Pinpoint the cell where the given text exists, returning its [X, Y] midpoint coordinate. 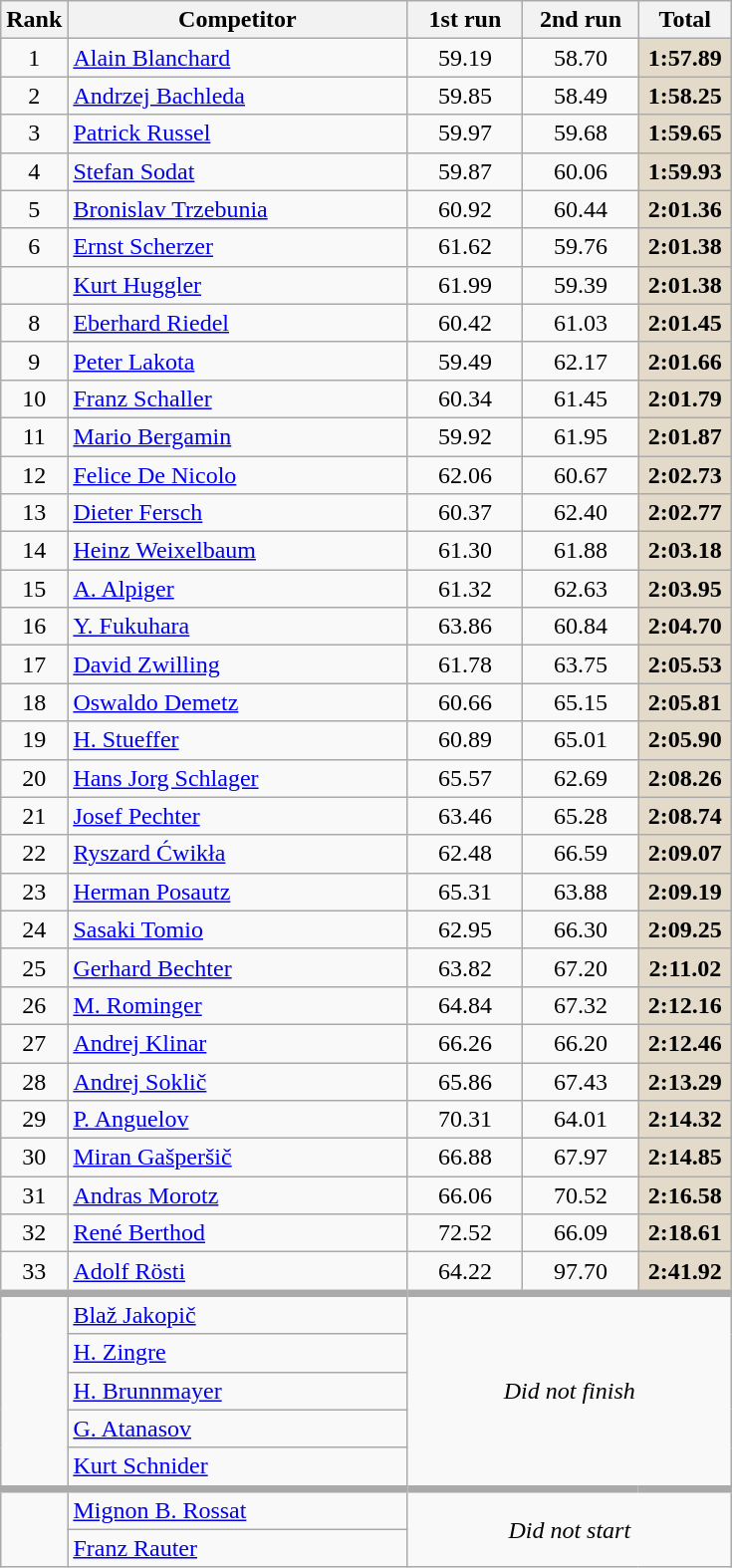
David Zwilling [237, 664]
Total [685, 20]
2:01.66 [685, 361]
Ernst Scherzer [237, 247]
Did not finish [570, 1391]
14 [34, 551]
61.88 [581, 551]
16 [34, 627]
63.82 [465, 967]
67.43 [581, 1081]
Peter Lakota [237, 361]
Franz Schaller [237, 398]
1:57.89 [685, 58]
Andrej Soklič [237, 1081]
26 [34, 1005]
H. Zingre [237, 1353]
Mario Bergamin [237, 436]
Y. Fukuhara [237, 627]
66.88 [465, 1158]
66.06 [465, 1195]
62.69 [581, 778]
Competitor [237, 20]
60.92 [465, 209]
65.15 [581, 702]
Sasaki Tomio [237, 929]
2:01.87 [685, 436]
1st run [465, 20]
61.03 [581, 323]
60.67 [581, 475]
62.17 [581, 361]
59.49 [465, 361]
2:12.46 [685, 1043]
66.09 [581, 1233]
25 [34, 967]
58.49 [581, 96]
61.62 [465, 247]
60.34 [465, 398]
19 [34, 740]
13 [34, 513]
66.20 [581, 1043]
67.20 [581, 967]
67.97 [581, 1158]
15 [34, 589]
3 [34, 133]
70.52 [581, 1195]
64.22 [465, 1273]
Andras Morotz [237, 1195]
Bronislav Trzebunia [237, 209]
72.52 [465, 1233]
2:11.02 [685, 967]
60.06 [581, 171]
Rank [34, 20]
59.92 [465, 436]
24 [34, 929]
Herman Posautz [237, 892]
Miran Gašperšič [237, 1158]
4 [34, 171]
Did not start [570, 1528]
59.87 [465, 171]
1:59.65 [685, 133]
2nd run [581, 20]
63.88 [581, 892]
67.32 [581, 1005]
Gerhard Bechter [237, 967]
28 [34, 1081]
1:59.93 [685, 171]
2:14.32 [685, 1120]
61.45 [581, 398]
23 [34, 892]
Oswaldo Demetz [237, 702]
Franz Rauter [237, 1548]
59.39 [581, 285]
32 [34, 1233]
2:12.16 [685, 1005]
70.31 [465, 1120]
65.86 [465, 1081]
65.01 [581, 740]
59.76 [581, 247]
Josef Pechter [237, 816]
61.95 [581, 436]
65.28 [581, 816]
97.70 [581, 1273]
H. Stueffer [237, 740]
60.84 [581, 627]
63.86 [465, 627]
59.19 [465, 58]
2:09.07 [685, 854]
11 [34, 436]
61.78 [465, 664]
60.37 [465, 513]
2:02.77 [685, 513]
62.95 [465, 929]
2:03.18 [685, 551]
65.57 [465, 778]
66.26 [465, 1043]
10 [34, 398]
M. Rominger [237, 1005]
12 [34, 475]
2:01.45 [685, 323]
2:05.53 [685, 664]
G. Atanasov [237, 1429]
Kurt Huggler [237, 285]
61.32 [465, 589]
2:18.61 [685, 1233]
René Berthod [237, 1233]
63.75 [581, 664]
62.40 [581, 513]
60.44 [581, 209]
2:41.92 [685, 1273]
58.70 [581, 58]
2:05.90 [685, 740]
66.59 [581, 854]
Blaž Jakopič [237, 1313]
2:03.95 [685, 589]
21 [34, 816]
61.30 [465, 551]
30 [34, 1158]
62.06 [465, 475]
Mignon B. Rossat [237, 1508]
17 [34, 664]
5 [34, 209]
Andrzej Bachleda [237, 96]
60.66 [465, 702]
59.97 [465, 133]
63.46 [465, 816]
Hans Jorg Schlager [237, 778]
2:02.73 [685, 475]
6 [34, 247]
27 [34, 1043]
29 [34, 1120]
P. Anguelov [237, 1120]
2:14.85 [685, 1158]
62.48 [465, 854]
59.68 [581, 133]
2:05.81 [685, 702]
2:01.79 [685, 398]
2:09.19 [685, 892]
Eberhard Riedel [237, 323]
2:13.29 [685, 1081]
20 [34, 778]
61.99 [465, 285]
31 [34, 1195]
Stefan Sodat [237, 171]
Dieter Fersch [237, 513]
Heinz Weixelbaum [237, 551]
60.89 [465, 740]
64.84 [465, 1005]
33 [34, 1273]
Patrick Russel [237, 133]
A. Alpiger [237, 589]
2:08.74 [685, 816]
66.30 [581, 929]
2:16.58 [685, 1195]
2:09.25 [685, 929]
9 [34, 361]
2 [34, 96]
64.01 [581, 1120]
H. Brunnmayer [237, 1391]
Andrej Klinar [237, 1043]
8 [34, 323]
59.85 [465, 96]
18 [34, 702]
2:08.26 [685, 778]
62.63 [581, 589]
Felice De Nicolo [237, 475]
2:01.36 [685, 209]
Ryszard Ćwikła [237, 854]
Alain Blanchard [237, 58]
22 [34, 854]
Kurt Schnider [237, 1468]
2:04.70 [685, 627]
60.42 [465, 323]
Adolf Rösti [237, 1273]
1:58.25 [685, 96]
1 [34, 58]
65.31 [465, 892]
